Scan for the cell matching the given text and deliver its (X, Y) coordinate at center. 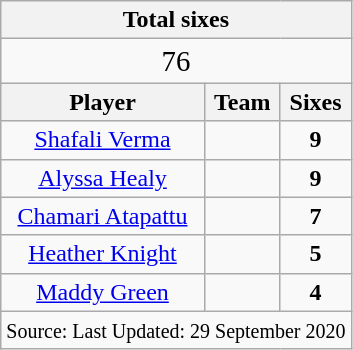
Shafali Verma (102, 140)
Heather Knight (102, 254)
Alyssa Healy (102, 178)
Total sixes (176, 20)
Chamari Atapattu (102, 216)
4 (316, 292)
Maddy Green (102, 292)
Player (102, 102)
5 (316, 254)
Source: Last Updated: 29 September 2020 (176, 330)
7 (316, 216)
76 (176, 61)
Sixes (316, 102)
Team (242, 102)
